Provide the (x, y) coordinate of the cell's center where the given text is located.  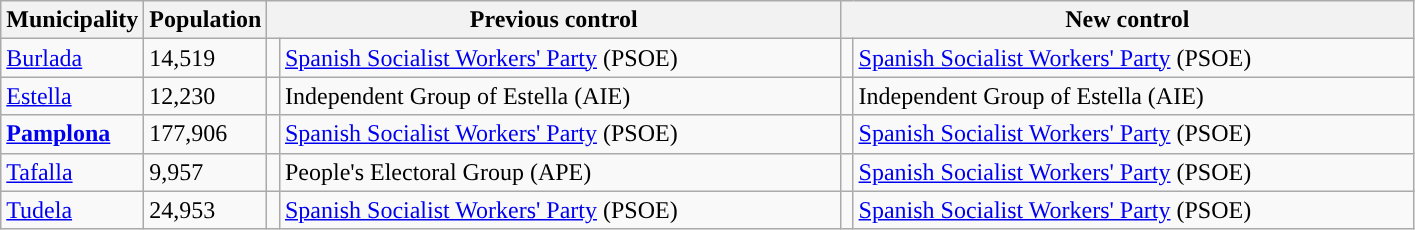
Population (206, 20)
Tudela (72, 210)
Pamplona (72, 134)
People's Electoral Group (APE) (560, 172)
New control (1127, 20)
Estella (72, 96)
Tafalla (72, 172)
Previous control (554, 20)
177,906 (206, 134)
14,519 (206, 58)
24,953 (206, 210)
9,957 (206, 172)
12,230 (206, 96)
Municipality (72, 20)
Burlada (72, 58)
